Return the (x, y) coordinate for the center point of the cell that contains the specified text.  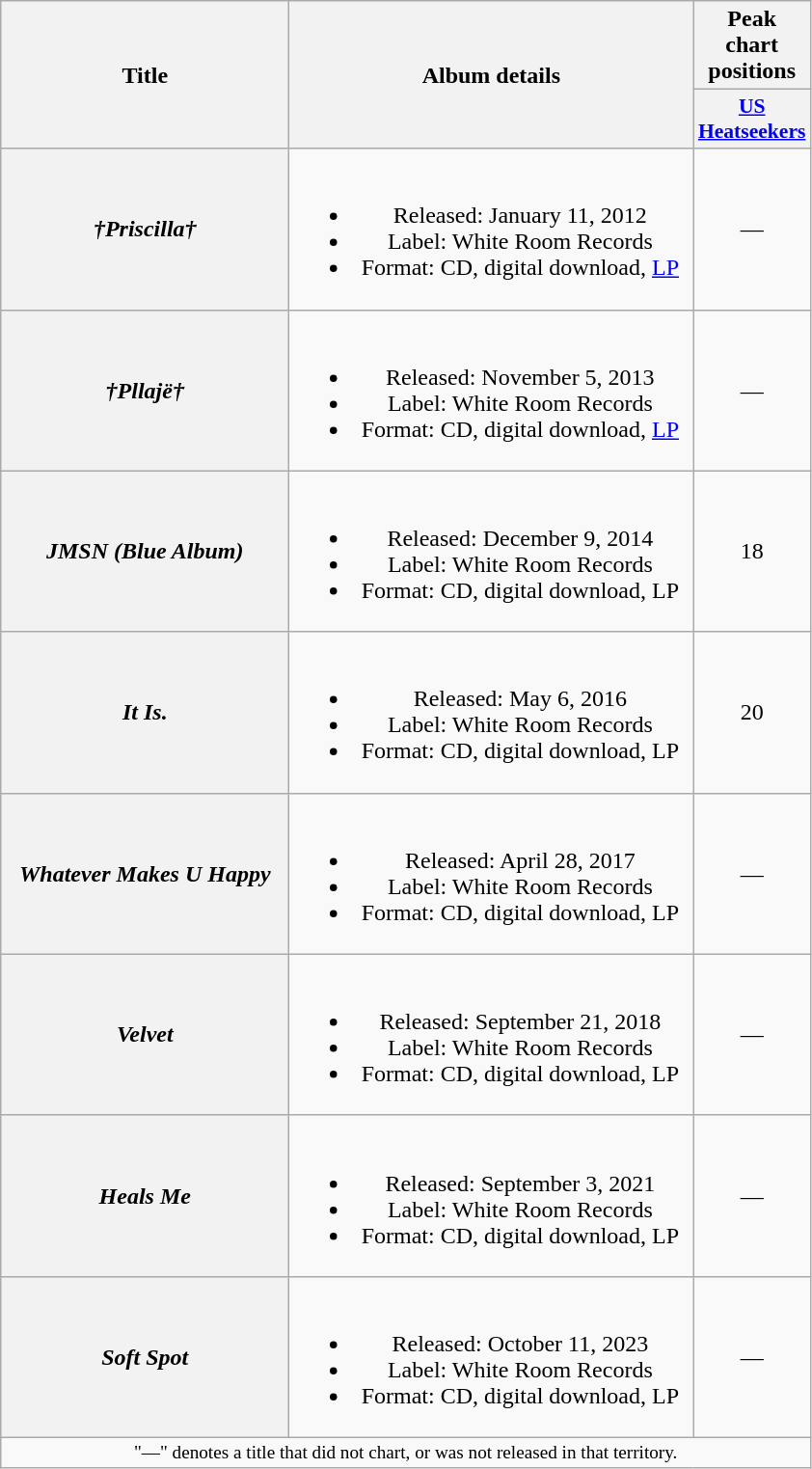
"—" denotes a title that did not chart, or was not released in that territory. (406, 1453)
It Is. (145, 712)
Title (145, 75)
USHeatseekers (752, 120)
†Priscilla† (145, 230)
Soft Spot (145, 1356)
Released: November 5, 2013Label: White Room RecordsFormat: CD, digital download, LP (492, 390)
Velvet (145, 1034)
Album details (492, 75)
20 (752, 712)
18 (752, 552)
†Pllajë† (145, 390)
Whatever Makes U Happy (145, 874)
Released: October 11, 2023Label: White Room RecordsFormat: CD, digital download, LP (492, 1356)
Peak chart positions (752, 45)
Released: September 3, 2021Label: White Room RecordsFormat: CD, digital download, LP (492, 1196)
Released: September 21, 2018Label: White Room RecordsFormat: CD, digital download, LP (492, 1034)
Released: April 28, 2017Label: White Room RecordsFormat: CD, digital download, LP (492, 874)
Released: May 6, 2016Label: White Room RecordsFormat: CD, digital download, LP (492, 712)
Released: December 9, 2014Label: White Room RecordsFormat: CD, digital download, LP (492, 552)
Heals Me (145, 1196)
JMSN (Blue Album) (145, 552)
Released: January 11, 2012Label: White Room RecordsFormat: CD, digital download, LP (492, 230)
